Extract the (X, Y) coordinate from the center of the cell holding the provided text.  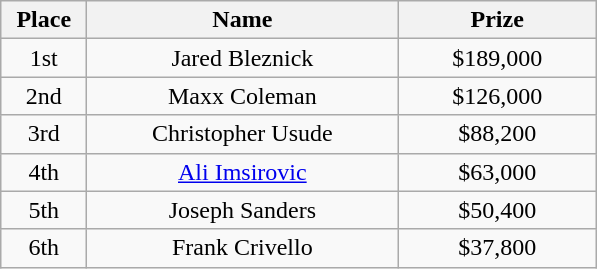
$63,000 (498, 172)
$126,000 (498, 96)
4th (44, 172)
2nd (44, 96)
Ali Imsirovic (242, 172)
$88,200 (498, 134)
Joseph Sanders (242, 210)
Prize (498, 20)
Jared Bleznick (242, 58)
Christopher Usude (242, 134)
1st (44, 58)
5th (44, 210)
Place (44, 20)
Name (242, 20)
Frank Crivello (242, 248)
$37,800 (498, 248)
$50,400 (498, 210)
3rd (44, 134)
Maxx Coleman (242, 96)
6th (44, 248)
$189,000 (498, 58)
